Identify which cell holds the provided text, then report its [X, Y] central coordinate. 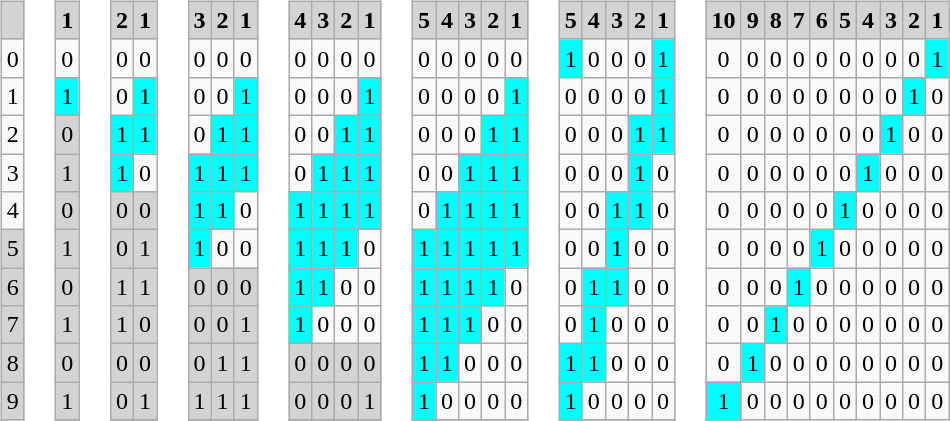
10 [724, 20]
